Locate the cell with the specified text and output its [x, y] center coordinate. 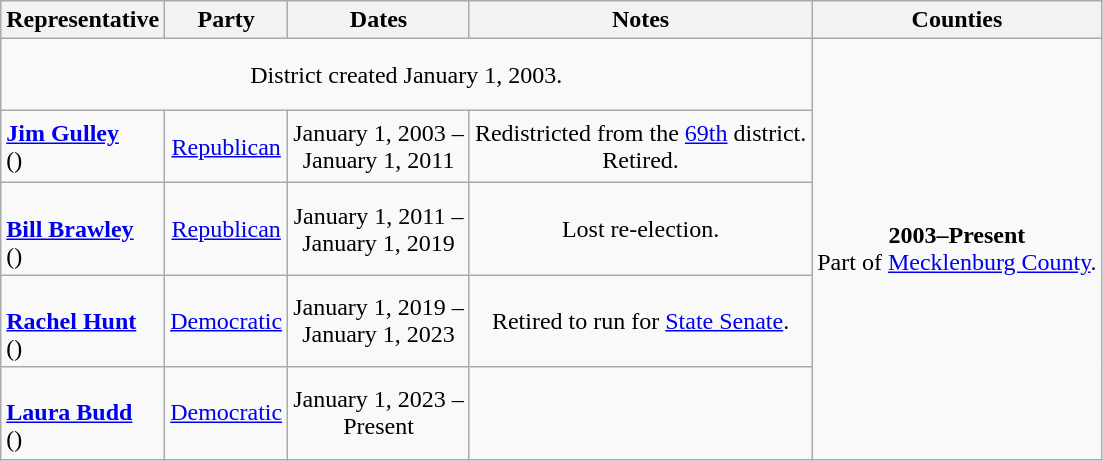
Rachel Hunt() [83, 321]
Representative [83, 20]
District created January 1, 2003. [406, 75]
Counties [957, 20]
January 1, 2023 – Present [379, 413]
January 1, 2019 – January 1, 2023 [379, 321]
Dates [379, 20]
January 1, 2011 – January 1, 2019 [379, 229]
Jim Gulley() [83, 147]
Retired to run for State Senate. [640, 321]
January 1, 2003 – January 1, 2011 [379, 147]
Notes [640, 20]
Party [226, 20]
Bill Brawley() [83, 229]
Redistricted from the 69th district. Retired. [640, 147]
2003–Present Part of Mecklenburg County. [957, 249]
Lost re-election. [640, 229]
Laura Budd() [83, 413]
